Find where the given text appears and provide that cell's center as (x, y) coordinate. 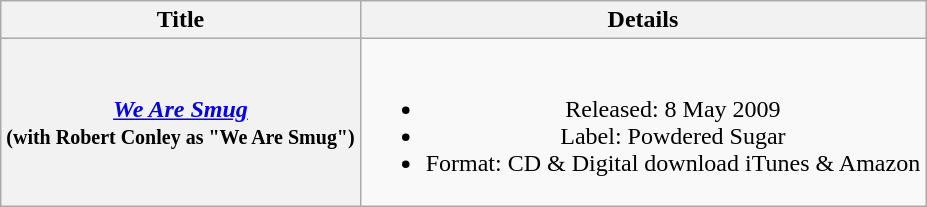
We Are Smug(with Robert Conley as "We Are Smug") (180, 122)
Details (643, 20)
Title (180, 20)
Released: 8 May 2009Label: Powdered SugarFormat: CD & Digital download iTunes & Amazon (643, 122)
